Pinpoint the cell where the given text exists, returning its (X, Y) midpoint coordinate. 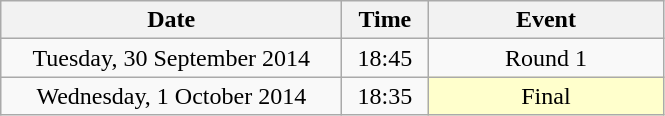
Final (546, 96)
Time (385, 20)
18:45 (385, 58)
Round 1 (546, 58)
Event (546, 20)
Date (172, 20)
Tuesday, 30 September 2014 (172, 58)
18:35 (385, 96)
Wednesday, 1 October 2014 (172, 96)
